Locate the cell with the specified text and output its [x, y] center coordinate. 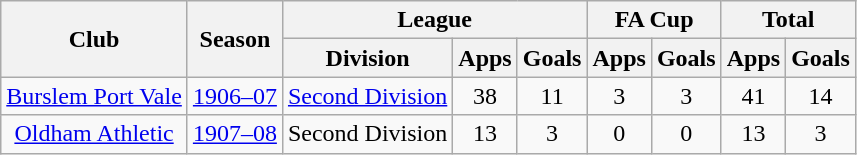
1907–08 [234, 134]
Burslem Port Vale [94, 96]
Club [94, 39]
FA Cup [654, 20]
Division [367, 58]
38 [485, 96]
Oldham Athletic [94, 134]
League [434, 20]
Season [234, 39]
Total [788, 20]
11 [552, 96]
1906–07 [234, 96]
41 [753, 96]
14 [821, 96]
